Provide the (X, Y) coordinate of the cell's center where the given text is located.  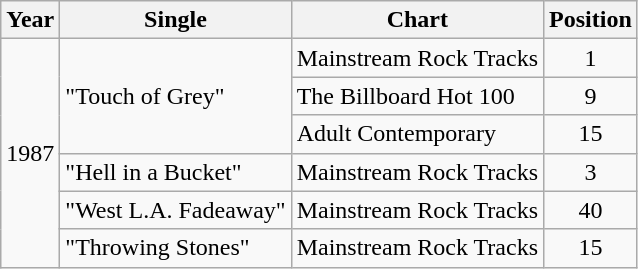
Year (30, 20)
Position (591, 20)
1987 (30, 153)
Single (176, 20)
3 (591, 172)
1 (591, 58)
"Touch of Grey" (176, 96)
Chart (417, 20)
9 (591, 96)
"Hell in a Bucket" (176, 172)
40 (591, 210)
"West L.A. Fadeaway" (176, 210)
The Billboard Hot 100 (417, 96)
"Throwing Stones" (176, 248)
Adult Contemporary (417, 134)
